Scan for the cell matching the given text and deliver its (X, Y) coordinate at center. 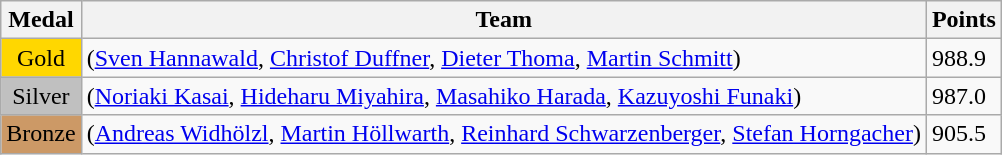
988.9 (964, 58)
(Noriaki Kasai, Hideharu Miyahira, Masahiko Harada, Kazuyoshi Funaki) (504, 96)
905.5 (964, 134)
Silver (41, 96)
Gold (41, 58)
Team (504, 20)
(Sven Hannawald, Christof Duffner, Dieter Thoma, Martin Schmitt) (504, 58)
987.0 (964, 96)
Bronze (41, 134)
Medal (41, 20)
(Andreas Widhölzl, Martin Höllwarth, Reinhard Schwarzenberger, Stefan Horngacher) (504, 134)
Points (964, 20)
